Determine the [x, y] coordinate at the center of the cell enclosing the given text.  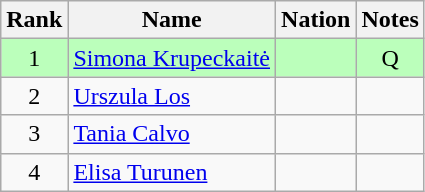
Simona Krupeckaitė [172, 58]
Q [390, 58]
Elisa Turunen [172, 172]
Tania Calvo [172, 134]
Rank [34, 20]
Name [172, 20]
Nation [316, 20]
2 [34, 96]
4 [34, 172]
3 [34, 134]
Notes [390, 20]
Urszula Los [172, 96]
1 [34, 58]
